Capture the cell that displays the provided text and extract its [X, Y] central coordinate. 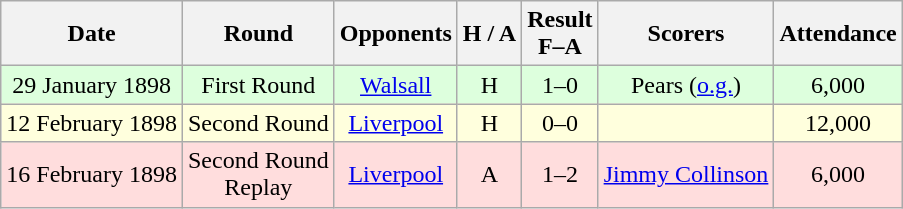
16 February 1898 [92, 174]
Round [258, 34]
ResultF–A [560, 34]
Scorers [686, 34]
Jimmy Collinson [686, 174]
Walsall [396, 85]
A [489, 174]
Opponents [396, 34]
Attendance [838, 34]
1–0 [560, 85]
0–0 [560, 123]
First Round [258, 85]
Pears (o.g.) [686, 85]
12,000 [838, 123]
H / A [489, 34]
Second Round [258, 123]
Second RoundReplay [258, 174]
12 February 1898 [92, 123]
Date [92, 34]
29 January 1898 [92, 85]
1–2 [560, 174]
